Scan for the cell matching the given text and deliver its [x, y] coordinate at center. 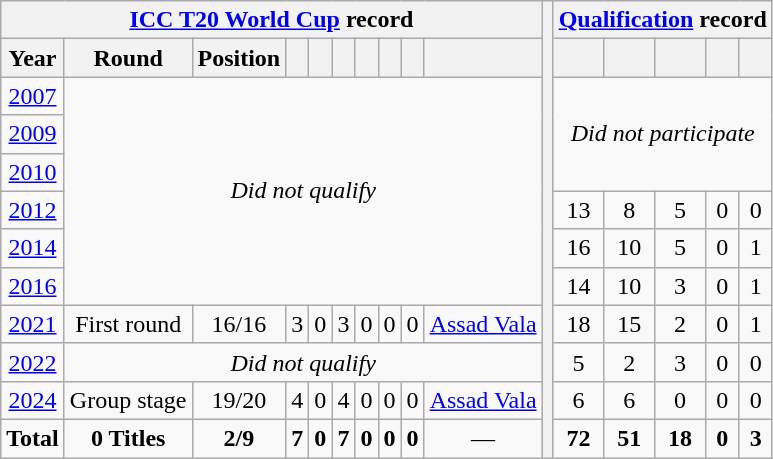
16/16 [239, 324]
Qualification record [662, 20]
First round [128, 324]
72 [578, 438]
15 [630, 324]
— [483, 438]
2010 [33, 172]
14 [578, 286]
51 [630, 438]
2009 [33, 134]
Did not participate [662, 134]
0 Titles [128, 438]
Position [239, 58]
8 [630, 210]
Round [128, 58]
2024 [33, 400]
2014 [33, 248]
Group stage [128, 400]
2021 [33, 324]
Year [33, 58]
19/20 [239, 400]
2012 [33, 210]
2007 [33, 96]
2/9 [239, 438]
13 [578, 210]
16 [578, 248]
2016 [33, 286]
2022 [33, 362]
ICC T20 World Cup record [272, 20]
Total [33, 438]
